Locate the cell with the specified text and output its (X, Y) center coordinate. 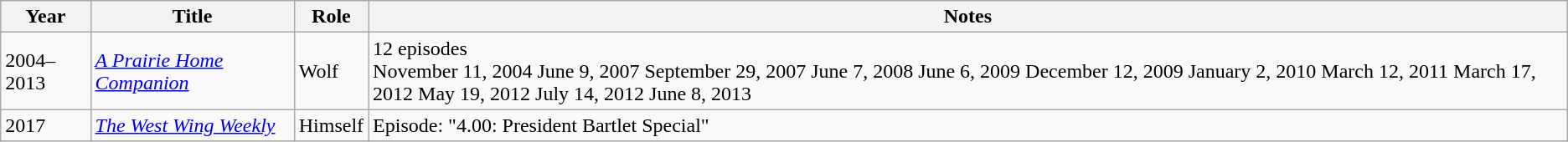
2004–2013 (45, 71)
Himself (331, 125)
2017 (45, 125)
Episode: "4.00: President Bartlet Special" (968, 125)
The West Wing Weekly (193, 125)
Title (193, 17)
Notes (968, 17)
Role (331, 17)
A Prairie Home Companion (193, 71)
Wolf (331, 71)
Year (45, 17)
